Return [X, Y] of the center of cell containing provided text 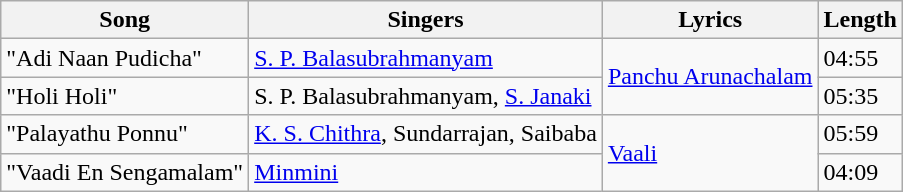
04:55 [860, 58]
"Vaadi En Sengamalam" [125, 172]
Singers [426, 20]
05:35 [860, 96]
Song [125, 20]
Lyrics [710, 20]
"Palayathu Ponnu" [125, 134]
S. P. Balasubrahmanyam [426, 58]
S. P. Balasubrahmanyam, S. Janaki [426, 96]
04:09 [860, 172]
Length [860, 20]
"Holi Holi" [125, 96]
Vaali [710, 153]
"Adi Naan Pudicha" [125, 58]
05:59 [860, 134]
Panchu Arunachalam [710, 77]
K. S. Chithra, Sundarrajan, Saibaba [426, 134]
Minmini [426, 172]
